Provide the (X, Y) coordinate of the cell's center where the given text is located.  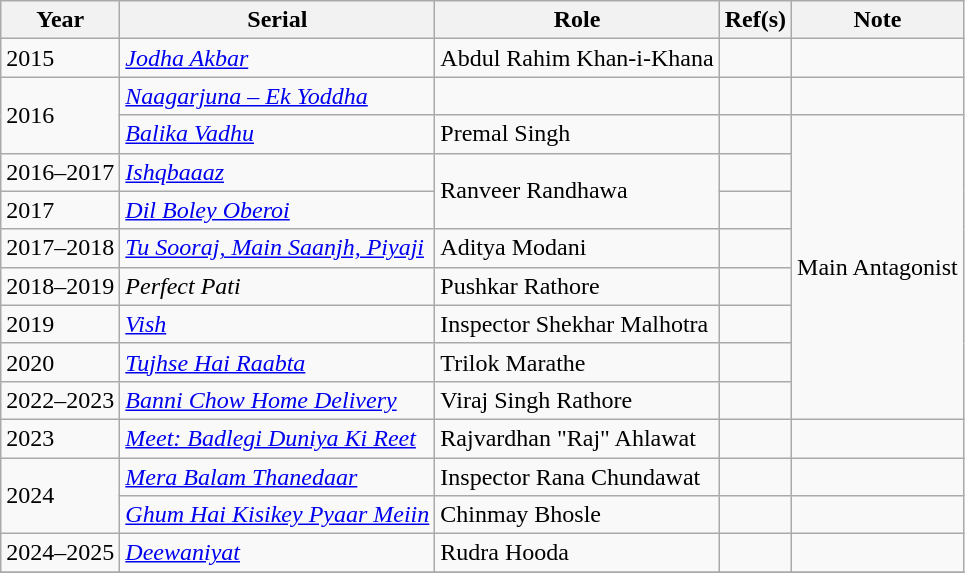
Ranveer Randhawa (577, 191)
Note (878, 20)
Naagarjuna – Ek Yoddha (278, 96)
2022–2023 (60, 400)
Premal Singh (577, 134)
Vish (278, 324)
Main Antagonist (878, 267)
Ishqbaaaz (278, 172)
Tu Sooraj, Main Saanjh, Piyaji (278, 248)
Deewaniyat (278, 553)
2019 (60, 324)
2020 (60, 362)
2016 (60, 115)
Rudra Hooda (577, 553)
Trilok Marathe (577, 362)
Aditya Modani (577, 248)
2018–2019 (60, 286)
Year (60, 20)
2023 (60, 438)
Jodha Akbar (278, 58)
Dil Boley Oberoi (278, 210)
Ref(s) (755, 20)
Tujhse Hai Raabta (278, 362)
2017–2018 (60, 248)
Viraj Singh Rathore (577, 400)
2016–2017 (60, 172)
Meet: Badlegi Duniya Ki Reet (278, 438)
Rajvardhan "Raj" Ahlawat (577, 438)
2024–2025 (60, 553)
Serial (278, 20)
Mera Balam Thanedaar (278, 477)
Inspector Rana Chundawat (577, 477)
Balika Vadhu (278, 134)
Pushkar Rathore (577, 286)
2017 (60, 210)
2024 (60, 496)
2015 (60, 58)
Abdul Rahim Khan-i-Khana (577, 58)
Inspector Shekhar Malhotra (577, 324)
Banni Chow Home Delivery (278, 400)
Role (577, 20)
Ghum Hai Kisikey Pyaar Meiin (278, 515)
Perfect Pati (278, 286)
Chinmay Bhosle (577, 515)
